Find where the given text appears and provide that cell's center as [x, y] coordinate. 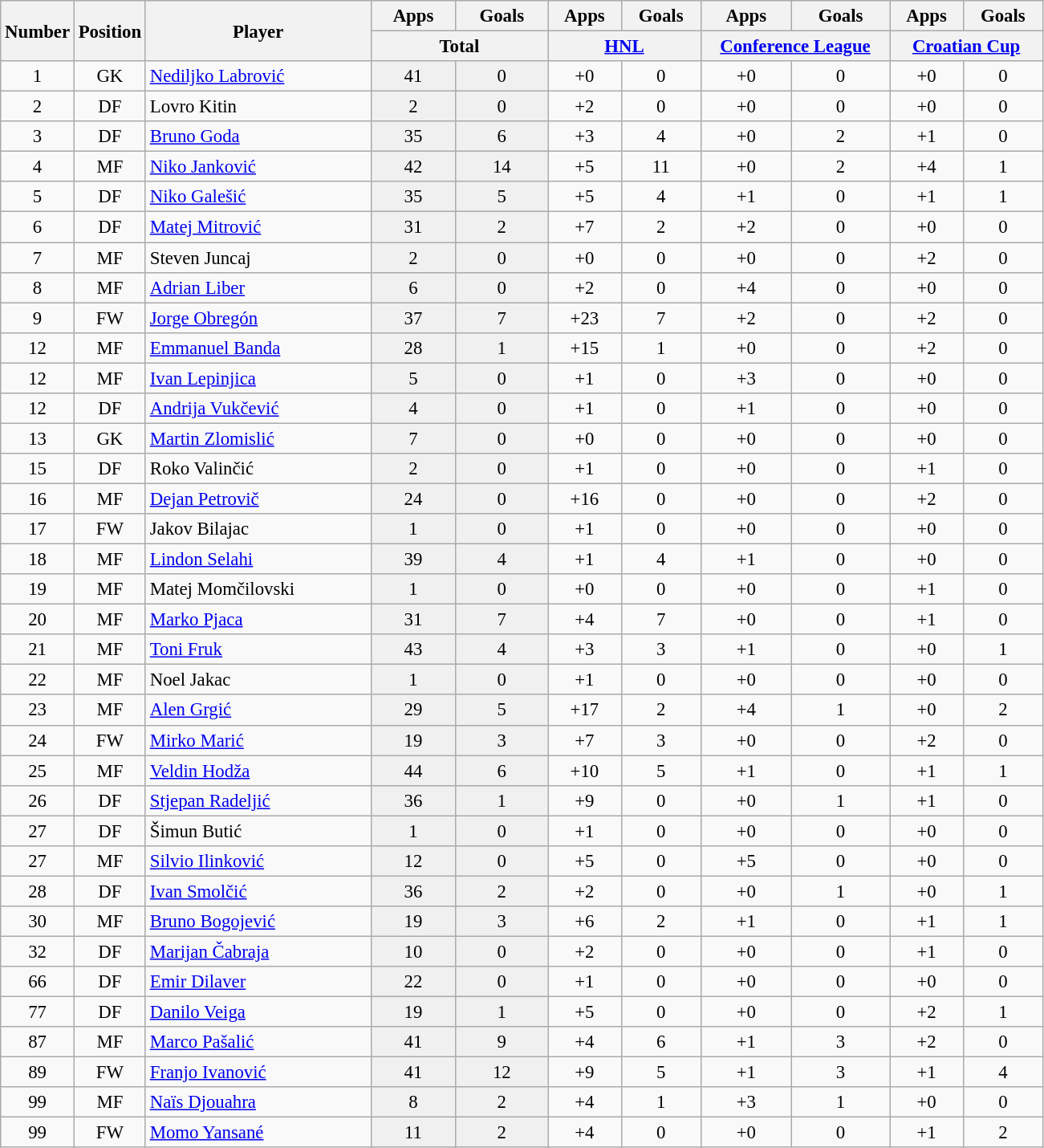
Lindon Selahi [258, 560]
+16 [585, 499]
+17 [585, 710]
Matej Momčilovski [258, 589]
Silvio Ilinković [258, 861]
Mirko Marić [258, 740]
Marijan Čabraja [258, 951]
37 [413, 318]
Player [258, 31]
Position [109, 31]
+10 [585, 771]
66 [38, 982]
Bruno Bogojević [258, 922]
Croatian Cup [966, 47]
Emir Dilaver [258, 982]
Veldin Hodža [258, 771]
Number [38, 31]
Niko Janković [258, 167]
Danilo Veiga [258, 1012]
Noel Jakac [258, 680]
42 [413, 167]
+6 [585, 922]
44 [413, 771]
Naïs Djouahra [258, 1102]
89 [38, 1073]
23 [38, 710]
Matej Mitrović [258, 227]
Marco Pašalić [258, 1042]
16 [38, 499]
+15 [585, 348]
Total [459, 47]
HNL [624, 47]
Roko Valinčić [258, 469]
17 [38, 529]
Ivan Smolčić [258, 891]
Lovro Kitin [258, 107]
77 [38, 1012]
Adrian Liber [258, 287]
Alen Grgić [258, 710]
Andrija Vukčević [258, 409]
Bruno Goda [258, 136]
13 [38, 438]
30 [38, 922]
18 [38, 560]
Dejan Petrovič [258, 499]
87 [38, 1042]
26 [38, 800]
Toni Fruk [258, 649]
Marko Pjaca [258, 620]
Franjo Ivanović [258, 1073]
Steven Juncaj [258, 258]
Martin Zlomislić [258, 438]
10 [413, 951]
32 [38, 951]
43 [413, 649]
Šimun Butić [258, 831]
25 [38, 771]
Emmanuel Banda [258, 348]
+23 [585, 318]
Jakov Bilajac [258, 529]
14 [502, 167]
21 [38, 649]
29 [413, 710]
Jorge Obregón [258, 318]
39 [413, 560]
Ivan Lepinjica [258, 378]
Momo Yansané [258, 1133]
Niko Galešić [258, 197]
15 [38, 469]
20 [38, 620]
Conference League [795, 47]
Nediljko Labrović [258, 76]
Stjepan Radeljić [258, 800]
